Detect which cell encompasses the target text, then output its (x, y) center coordinate. 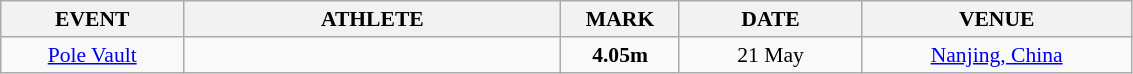
Nanjing, China (996, 55)
EVENT (92, 19)
ATHLETE (372, 19)
MARK (620, 19)
21 May (770, 55)
DATE (770, 19)
4.05m (620, 55)
VENUE (996, 19)
Pole Vault (92, 55)
